Capture the cell that displays the provided text and extract its [X, Y] central coordinate. 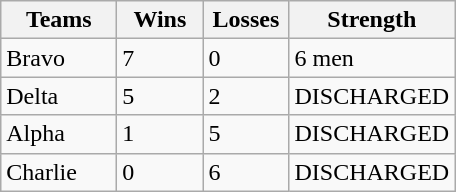
6 [246, 172]
Bravo [59, 58]
Losses [246, 20]
Strength [372, 20]
Alpha [59, 134]
Charlie [59, 172]
7 [160, 58]
2 [246, 96]
Wins [160, 20]
6 men [372, 58]
Teams [59, 20]
Delta [59, 96]
1 [160, 134]
